Provide the [x, y] coordinate of the cell's center where the given text is located.  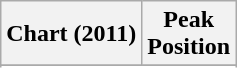
Peak Position [189, 34]
Chart (2011) [72, 34]
